For the text-containing cell, return its midpoint in [X, Y] coordinate format. 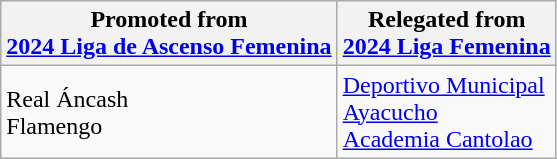
Deportivo Municipal Ayacucho Academia Cantolao [446, 112]
Promoted from2024 Liga de Ascenso Femenina [169, 34]
Real Áncash Flamengo [169, 112]
Relegated from2024 Liga Femenina [446, 34]
